Search for the cell housing the specified text and yield its [x, y] center coordinate. 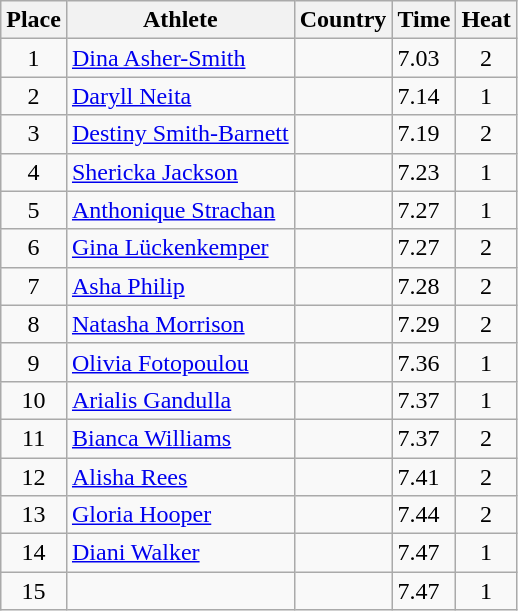
Olivia Fotopoulou [180, 362]
9 [34, 362]
6 [34, 248]
Time [424, 20]
15 [34, 591]
4 [34, 172]
Dina Asher-Smith [180, 58]
Gina Lückenkemper [180, 248]
7.36 [424, 362]
11 [34, 438]
7.23 [424, 172]
7.29 [424, 324]
Athlete [180, 20]
Place [34, 20]
Daryll Neita [180, 96]
Country [343, 20]
8 [34, 324]
10 [34, 400]
7.28 [424, 286]
Natasha Morrison [180, 324]
Shericka Jackson [180, 172]
Alisha Rees [180, 477]
7.03 [424, 58]
Bianca Williams [180, 438]
Heat [486, 20]
Asha Philip [180, 286]
7.19 [424, 134]
Diani Walker [180, 553]
3 [34, 134]
5 [34, 210]
7.14 [424, 96]
Destiny Smith-Barnett [180, 134]
7.41 [424, 477]
7.44 [424, 515]
12 [34, 477]
7 [34, 286]
Anthonique Strachan [180, 210]
14 [34, 553]
13 [34, 515]
Gloria Hooper [180, 515]
Arialis Gandulla [180, 400]
